Find where the given text appears and provide that cell's center as (x, y) coordinate. 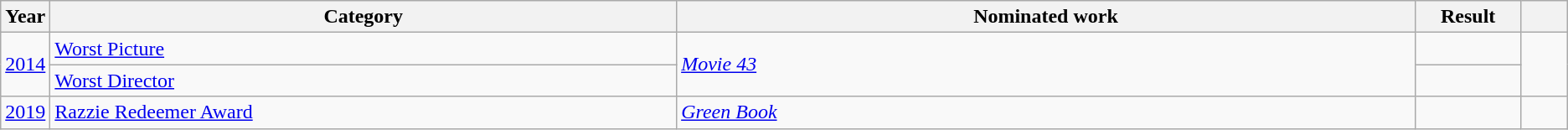
Worst Director (364, 81)
Result (1467, 17)
Movie 43 (1046, 65)
2019 (25, 112)
Nominated work (1046, 17)
Year (25, 17)
Green Book (1046, 112)
Razzie Redeemer Award (364, 112)
2014 (25, 65)
Category (364, 17)
Worst Picture (364, 49)
